Find where the given text appears and provide that cell's center as [X, Y] coordinate. 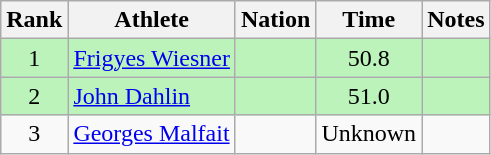
Unknown [369, 134]
51.0 [369, 96]
Athlete [152, 20]
Georges Malfait [152, 134]
Time [369, 20]
Notes [456, 20]
Frigyes Wiesner [152, 58]
3 [34, 134]
John Dahlin [152, 96]
Nation [275, 20]
1 [34, 58]
2 [34, 96]
50.8 [369, 58]
Rank [34, 20]
